Provide the [X, Y] coordinate of the cell's center where the given text is located.  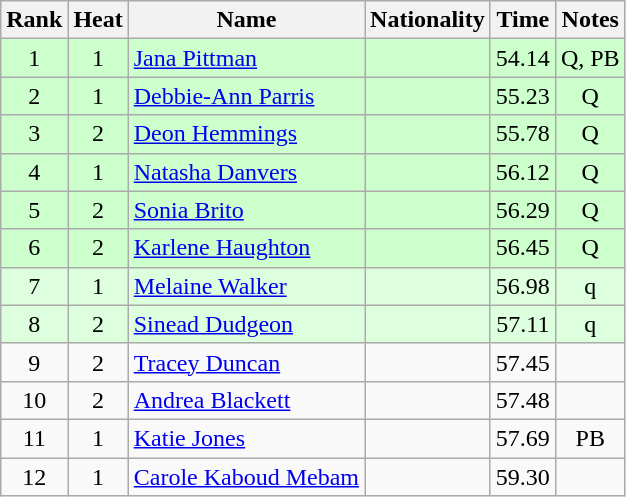
Carole Kaboud Mebam [246, 477]
Karlene Haughton [246, 248]
PB [590, 438]
3 [34, 134]
57.48 [522, 400]
Nationality [428, 20]
Sonia Brito [246, 210]
56.29 [522, 210]
55.78 [522, 134]
4 [34, 172]
Rank [34, 20]
54.14 [522, 58]
56.45 [522, 248]
7 [34, 286]
Q, PB [590, 58]
Notes [590, 20]
Katie Jones [246, 438]
5 [34, 210]
56.12 [522, 172]
Melaine Walker [246, 286]
6 [34, 248]
Deon Hemmings [246, 134]
Name [246, 20]
56.98 [522, 286]
57.45 [522, 362]
12 [34, 477]
11 [34, 438]
Sinead Dudgeon [246, 324]
Tracey Duncan [246, 362]
Natasha Danvers [246, 172]
Jana Pittman [246, 58]
10 [34, 400]
57.11 [522, 324]
9 [34, 362]
Heat [98, 20]
Andrea Blackett [246, 400]
55.23 [522, 96]
Debbie-Ann Parris [246, 96]
8 [34, 324]
Time [522, 20]
59.30 [522, 477]
57.69 [522, 438]
